Output the [X, Y] coordinate of the center of the cell containing the given text.  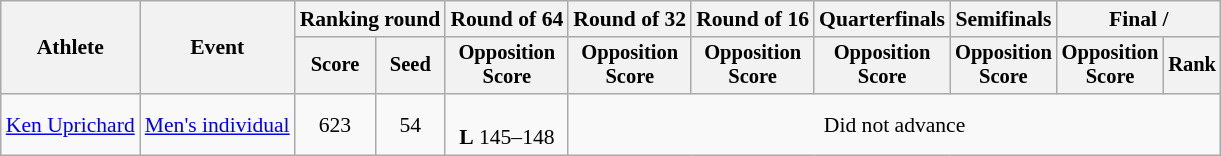
Score [336, 66]
Men's individual [218, 124]
Ranking round [370, 19]
Rank [1192, 66]
Round of 16 [752, 19]
Semifinals [1004, 19]
Event [218, 48]
Did not advance [894, 124]
54 [410, 124]
L 145–148 [506, 124]
Athlete [70, 48]
623 [336, 124]
Final / [1139, 19]
Quarterfinals [882, 19]
Ken Uprichard [70, 124]
Round of 64 [506, 19]
Round of 32 [630, 19]
Seed [410, 66]
